Provide the [x, y] coordinate of the cell's center where the given text is located.  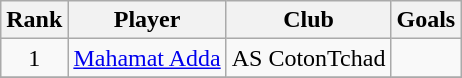
AS CotonTchad [308, 58]
Goals [426, 20]
Rank [34, 20]
Club [308, 20]
Mahamat Adda [147, 58]
1 [34, 58]
Player [147, 20]
